Extract the [x, y] coordinate from the center of the cell holding the provided text.  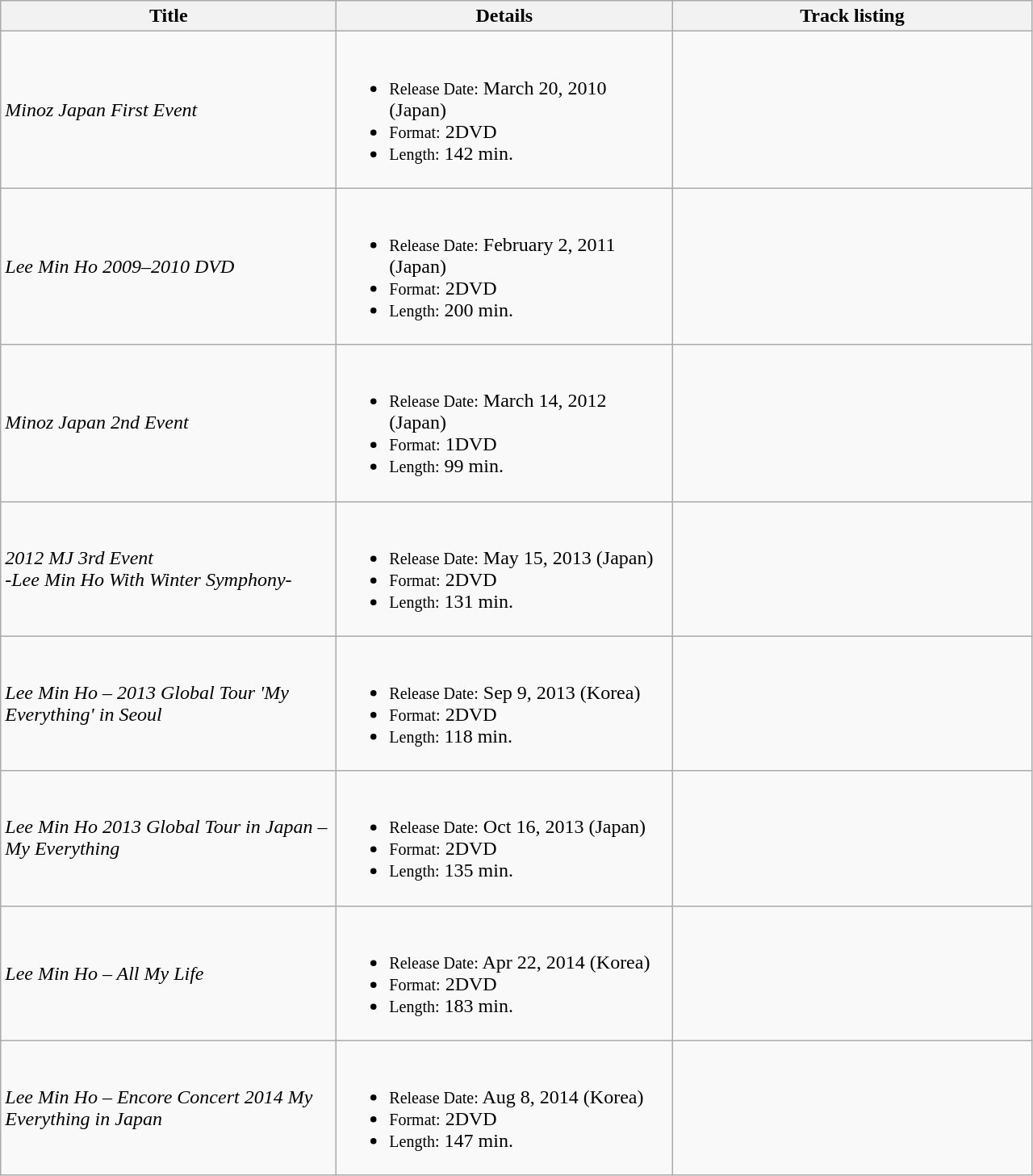
Minoz Japan 2nd Event [169, 423]
Release Date: Sep 9, 2013 (Korea)Format: 2DVDLength: 118 min. [504, 704]
Release Date: March 14, 2012 (Japan)Format: 1DVDLength: 99 min. [504, 423]
2012 MJ 3rd Event-Lee Min Ho With Winter Symphony- [169, 568]
Release Date: Oct 16, 2013 (Japan)Format: 2DVDLength: 135 min. [504, 838]
Release Date: Aug 8, 2014 (Korea)Format: 2DVDLength: 147 min. [504, 1107]
Lee Min Ho 2013 Global Tour in Japan – My Everything [169, 838]
Release Date: Apr 22, 2014 (Korea)Format: 2DVDLength: 183 min. [504, 973]
Release Date: March 20, 2010 (Japan)Format: 2DVDLength: 142 min. [504, 110]
Release Date: February 2, 2011 (Japan)Format: 2DVDLength: 200 min. [504, 266]
Track listing [852, 16]
Minoz Japan First Event [169, 110]
Lee Min Ho – Encore Concert 2014 My Everything in Japan [169, 1107]
Lee Min Ho – All My Life [169, 973]
Release Date: May 15, 2013 (Japan)Format: 2DVDLength: 131 min. [504, 568]
Details [504, 16]
Lee Min Ho – 2013 Global Tour 'My Everything' in Seoul [169, 704]
Title [169, 16]
Lee Min Ho 2009–2010 DVD [169, 266]
